Detect which cell encompasses the target text, then output its (X, Y) center coordinate. 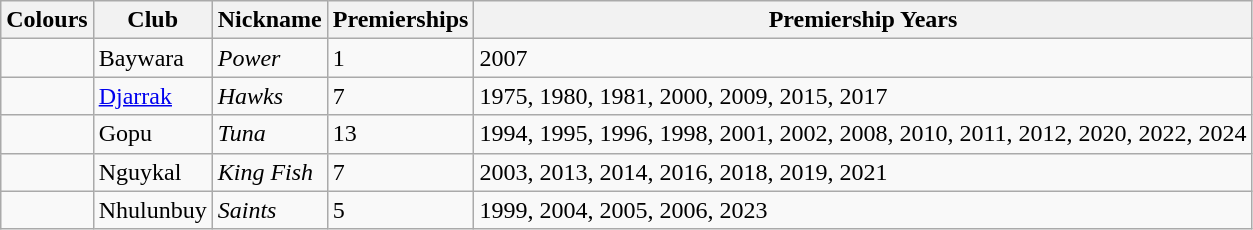
Gopu (152, 134)
Nguykal (152, 172)
1975, 1980, 1981, 2000, 2009, 2015, 2017 (863, 96)
2007 (863, 58)
Djarrak (152, 96)
13 (400, 134)
1 (400, 58)
King Fish (270, 172)
5 (400, 210)
1994, 1995, 1996, 1998, 2001, 2002, 2008, 2010, 2011, 2012, 2020, 2022, 2024 (863, 134)
Nickname (270, 20)
Saints (270, 210)
Premierships (400, 20)
Colours (47, 20)
2003, 2013, 2014, 2016, 2018, 2019, 2021 (863, 172)
Premiership Years (863, 20)
Hawks (270, 96)
Baywara (152, 58)
Tuna (270, 134)
1999, 2004, 2005, 2006, 2023 (863, 210)
Nhulunbuy (152, 210)
Club (152, 20)
Power (270, 58)
